Return the (x, y) coordinate for the center point of the cell that contains the specified text.  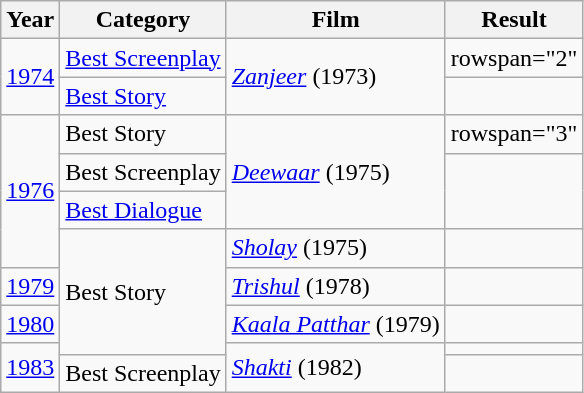
1976 (30, 191)
1983 (30, 368)
Shakti (1982) (336, 368)
Film (336, 20)
Best Dialogue (143, 210)
Deewaar (1975) (336, 172)
Sholay (1975) (336, 248)
Year (30, 20)
Trishul (1978) (336, 286)
1980 (30, 324)
Kaala Patthar (1979) (336, 324)
Zanjeer (1973) (336, 77)
1979 (30, 286)
rowspan="2" (514, 58)
Result (514, 20)
rowspan="3" (514, 134)
1974 (30, 77)
Category (143, 20)
